From the cell containing the given text, extract its center point as (X, Y) coordinate. 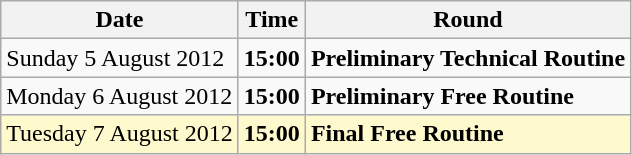
Preliminary Free Routine (468, 96)
Sunday 5 August 2012 (120, 58)
Preliminary Technical Routine (468, 58)
Final Free Routine (468, 134)
Time (272, 20)
Tuesday 7 August 2012 (120, 134)
Date (120, 20)
Monday 6 August 2012 (120, 96)
Round (468, 20)
